Locate the cell with the specified text and output its (X, Y) center coordinate. 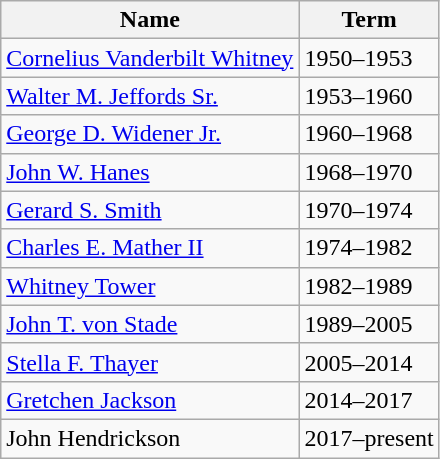
1953–1960 (369, 96)
Stella F. Thayer (150, 362)
2005–2014 (369, 362)
Whitney Tower (150, 286)
1960–1968 (369, 134)
1974–1982 (369, 248)
1982–1989 (369, 286)
1970–1974 (369, 210)
2014–2017 (369, 400)
John T. von Stade (150, 324)
Cornelius Vanderbilt Whitney (150, 58)
1989–2005 (369, 324)
George D. Widener Jr. (150, 134)
1968–1970 (369, 172)
1950–1953 (369, 58)
Term (369, 20)
Gerard S. Smith (150, 210)
Charles E. Mather II (150, 248)
Name (150, 20)
Gretchen Jackson (150, 400)
John W. Hanes (150, 172)
John Hendrickson (150, 438)
Walter M. Jeffords Sr. (150, 96)
2017–present (369, 438)
